Pinpoint the cell where the given text exists, returning its (X, Y) midpoint coordinate. 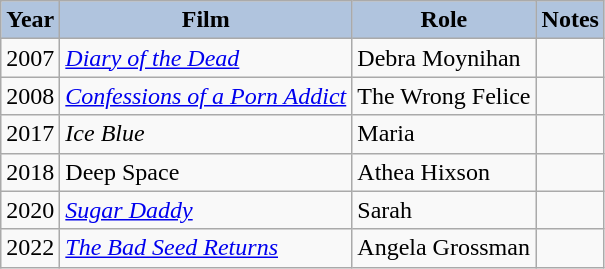
2008 (30, 96)
Maria (444, 134)
2018 (30, 172)
Athea Hixson (444, 172)
2022 (30, 248)
2007 (30, 58)
Deep Space (206, 172)
The Bad Seed Returns (206, 248)
Diary of the Dead (206, 58)
Film (206, 20)
Debra Moynihan (444, 58)
Angela Grossman (444, 248)
The Wrong Felice (444, 96)
Sarah (444, 210)
Ice Blue (206, 134)
Confessions of a Porn Addict (206, 96)
Year (30, 20)
Notes (570, 20)
2020 (30, 210)
2017 (30, 134)
Sugar Daddy (206, 210)
Role (444, 20)
